Output the (X, Y) coordinate of the center of the cell containing the given text.  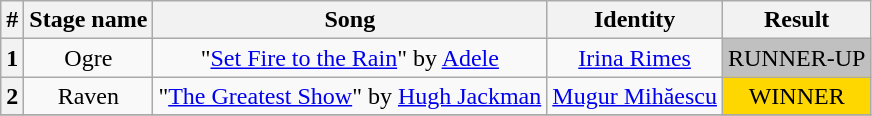
Stage name (88, 20)
WINNER (796, 96)
Mugur Mihăescu (635, 96)
"Set Fire to the Rain" by Adele (350, 58)
Identity (635, 20)
# (12, 20)
Irina Rimes (635, 58)
Song (350, 20)
"The Greatest Show" by Hugh Jackman (350, 96)
Raven (88, 96)
Result (796, 20)
1 (12, 58)
RUNNER-UP (796, 58)
Ogre (88, 58)
2 (12, 96)
